Extract the (X, Y) coordinate from the center of the cell holding the provided text.  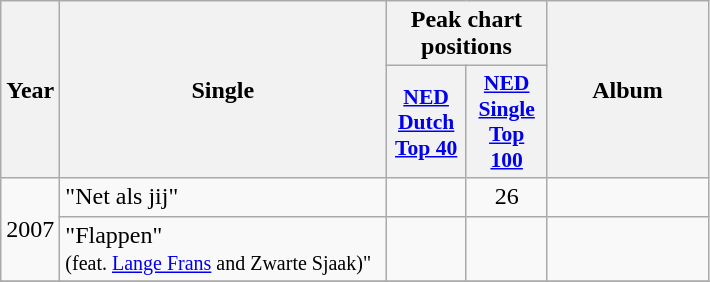
"Flappen" (feat. Lange Frans and Zwarte Sjaak)" (223, 248)
Year (30, 90)
"Net als jij" (223, 197)
26 (506, 197)
Single (223, 90)
NED Single Top 100 (506, 122)
Album (628, 90)
NED Dutch Top 40 (426, 122)
Peak chart positions (466, 34)
2007 (30, 230)
